Determine the (X, Y) coordinate at the center of the cell enclosing the given text.  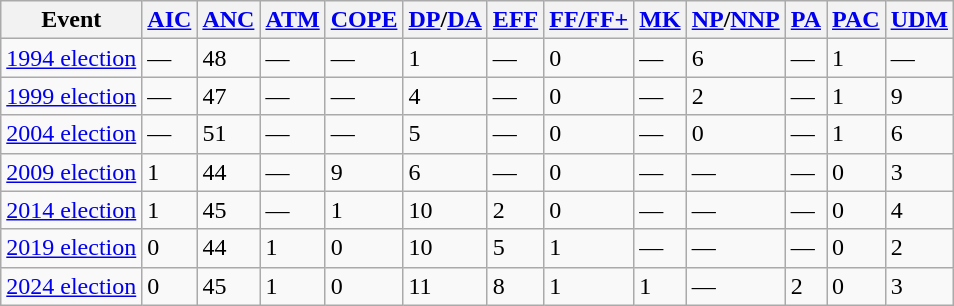
PA (806, 20)
UDM (919, 20)
COPE (364, 20)
2004 election (72, 134)
ATM (292, 20)
EFF (515, 20)
51 (228, 134)
1999 election (72, 96)
NP/NNP (736, 20)
2019 election (72, 248)
2009 election (72, 172)
AIC (170, 20)
47 (228, 96)
FF/FF+ (589, 20)
48 (228, 58)
11 (445, 286)
Event (72, 20)
PAC (856, 20)
1994 election (72, 58)
8 (515, 286)
2014 election (72, 210)
ANC (228, 20)
MK (660, 20)
DP/DA (445, 20)
2024 election (72, 286)
